For the text-containing cell, return its midpoint in [X, Y] coordinate format. 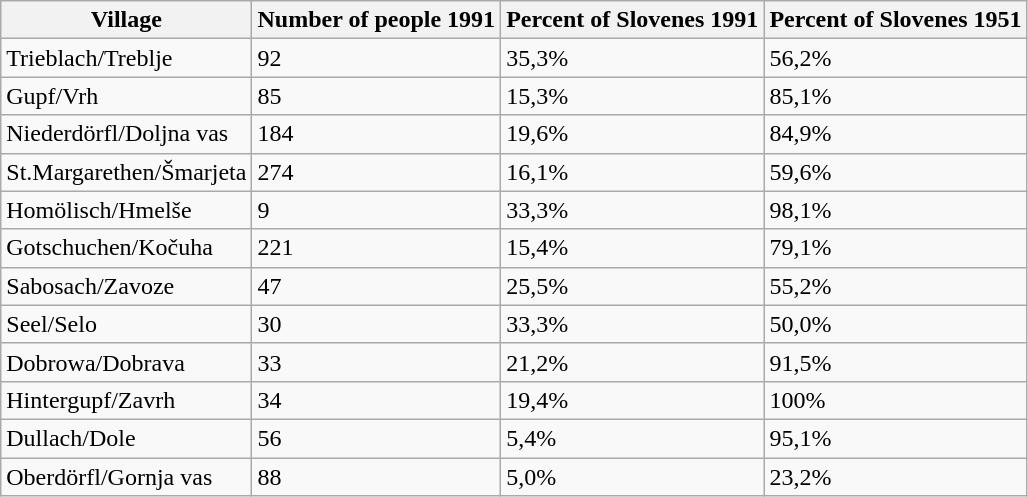
19,4% [632, 400]
9 [376, 210]
Percent of Slovenes 1951 [896, 20]
91,5% [896, 362]
16,1% [632, 172]
50,0% [896, 324]
21,2% [632, 362]
30 [376, 324]
Homölisch/Hmelše [126, 210]
Dobrowa/Dobrava [126, 362]
5,4% [632, 438]
Gotschuchen/Kočuha [126, 248]
221 [376, 248]
5,0% [632, 477]
95,1% [896, 438]
88 [376, 477]
92 [376, 58]
56 [376, 438]
47 [376, 286]
23,2% [896, 477]
St.Margarethen/Šmarjeta [126, 172]
Gupf/Vrh [126, 96]
98,1% [896, 210]
19,6% [632, 134]
Trieblach/Treblje [126, 58]
Village [126, 20]
55,2% [896, 286]
15,4% [632, 248]
Seel/Selo [126, 324]
33 [376, 362]
35,3% [632, 58]
Hintergupf/Zavrh [126, 400]
184 [376, 134]
84,9% [896, 134]
Percent of Slovenes 1991 [632, 20]
34 [376, 400]
25,5% [632, 286]
85 [376, 96]
56,2% [896, 58]
15,3% [632, 96]
79,1% [896, 248]
Niederdörfl/Doljna vas [126, 134]
85,1% [896, 96]
Dullach/Dole [126, 438]
Sabosach/Zavoze [126, 286]
274 [376, 172]
59,6% [896, 172]
Number of people 1991 [376, 20]
Oberdörfl/Gornja vas [126, 477]
100% [896, 400]
